Locate the cell with the specified text and output its (X, Y) center coordinate. 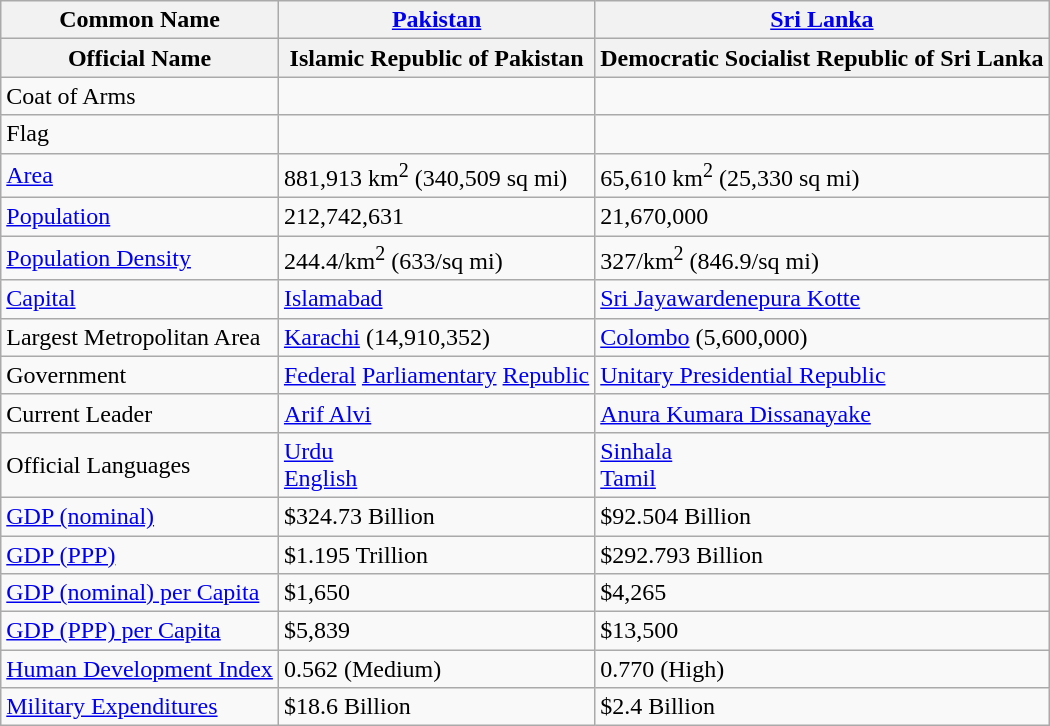
Sri Lanka (822, 20)
Government (140, 375)
Arif Alvi (436, 413)
Islamic Republic of Pakistan (436, 58)
Flag (140, 134)
$92.504 Billion (822, 516)
GDP (nominal) per Capita (140, 593)
Urdu English (436, 464)
$1.195 Trillion (436, 555)
$4,265 (822, 593)
Common Name (140, 20)
Current Leader (140, 413)
0.562 (Medium) (436, 669)
$18.6 Billion (436, 707)
244.4/km2 (633/sq mi) (436, 258)
Area (140, 176)
65,610 km2 (25,330 sq mi) (822, 176)
$5,839 (436, 631)
Federal Parliamentary Republic (436, 375)
Population (140, 217)
0.770 (High) (822, 669)
Population Density (140, 258)
21,670,000 (822, 217)
Colombo (5,600,000) (822, 337)
GDP (PPP) (140, 555)
Sri Jayawardenepura Kotte (822, 299)
GDP (nominal) (140, 516)
Anura Kumara Dissanayake (822, 413)
$292.793 Billion (822, 555)
Official Name (140, 58)
Unitary Presidential Republic (822, 375)
$1,650 (436, 593)
Islamabad (436, 299)
Military Expenditures (140, 707)
$324.73 Billion (436, 516)
Democratic Socialist Republic of Sri Lanka (822, 58)
Karachi (14,910,352) (436, 337)
Human Development Index (140, 669)
$13,500 (822, 631)
Coat of Arms (140, 96)
Official Languages (140, 464)
212,742,631 (436, 217)
881,913 km2 (340,509 sq mi) (436, 176)
Pakistan (436, 20)
$2.4 Billion (822, 707)
327/km2 (846.9/sq mi) (822, 258)
Sinhala Tamil (822, 464)
Capital (140, 299)
GDP (PPP) per Capita (140, 631)
Largest Metropolitan Area (140, 337)
